Extract the [x, y] coordinate from the center of the cell holding the provided text.  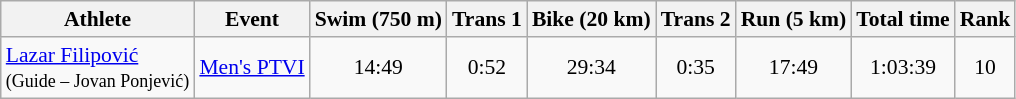
Trans 2 [696, 19]
Men's PTVI [252, 68]
Trans 1 [487, 19]
0:35 [696, 68]
29:34 [592, 68]
Event [252, 19]
Run (5 km) [794, 19]
17:49 [794, 68]
Rank [986, 19]
1:03:39 [902, 68]
0:52 [487, 68]
14:49 [378, 68]
10 [986, 68]
Bike (20 km) [592, 19]
Total time [902, 19]
Lazar Filipović(Guide – Jovan Ponjević) [98, 68]
Athlete [98, 19]
Swim (750 m) [378, 19]
